Determine the [X, Y] coordinate at the center of the cell enclosing the given text.  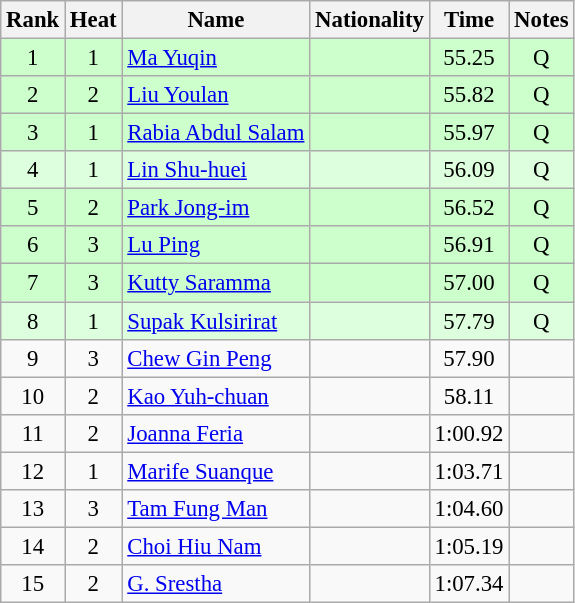
55.97 [469, 133]
Supak Kulsirirat [216, 321]
57.00 [469, 283]
Park Jong-im [216, 208]
Notes [542, 20]
58.11 [469, 396]
56.52 [469, 208]
1:05.19 [469, 546]
13 [33, 509]
Lin Shu-huei [216, 170]
57.90 [469, 358]
57.79 [469, 321]
Tam Fung Man [216, 509]
9 [33, 358]
Rank [33, 20]
11 [33, 433]
5 [33, 208]
Choi Hiu Nam [216, 546]
14 [33, 546]
Name [216, 20]
Rabia Abdul Salam [216, 133]
Kutty Saramma [216, 283]
56.91 [469, 245]
56.09 [469, 170]
Nationality [370, 20]
G. Srestha [216, 584]
Time [469, 20]
12 [33, 471]
7 [33, 283]
Liu Youlan [216, 95]
55.82 [469, 95]
1:07.34 [469, 584]
8 [33, 321]
1:00.92 [469, 433]
1:04.60 [469, 509]
4 [33, 170]
Chew Gin Peng [216, 358]
Heat [94, 20]
Joanna Feria [216, 433]
55.25 [469, 58]
15 [33, 584]
Marife Suanque [216, 471]
1:03.71 [469, 471]
10 [33, 396]
6 [33, 245]
Lu Ping [216, 245]
Kao Yuh-chuan [216, 396]
Ma Yuqin [216, 58]
